Determine the (X, Y) coordinate at the center of the cell enclosing the given text.  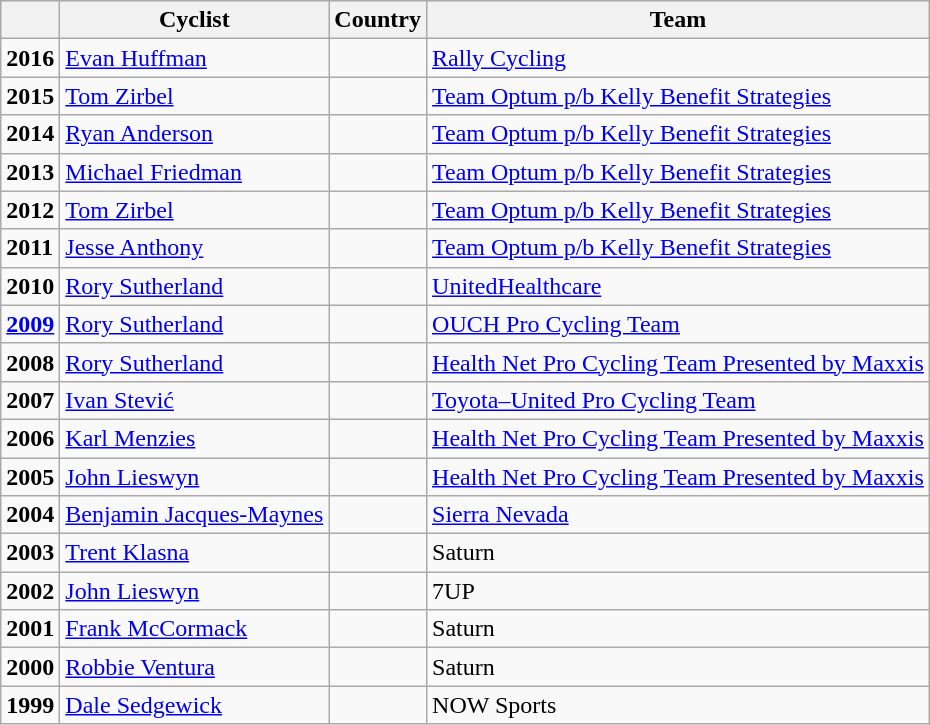
Evan Huffman (194, 58)
Karl Menzies (194, 438)
2003 (30, 553)
Cyclist (194, 20)
2010 (30, 286)
Country (378, 20)
2001 (30, 629)
Ryan Anderson (194, 134)
Rally Cycling (678, 58)
1999 (30, 705)
2011 (30, 248)
Robbie Ventura (194, 667)
Benjamin Jacques-Maynes (194, 515)
Michael Friedman (194, 172)
2009 (30, 324)
2004 (30, 515)
2007 (30, 400)
Ivan Stević (194, 400)
Dale Sedgewick (194, 705)
Team (678, 20)
Sierra Nevada (678, 515)
2000 (30, 667)
2013 (30, 172)
UnitedHealthcare (678, 286)
Frank McCormack (194, 629)
OUCH Pro Cycling Team (678, 324)
7UP (678, 591)
2005 (30, 477)
2012 (30, 210)
Jesse Anthony (194, 248)
2006 (30, 438)
2016 (30, 58)
2014 (30, 134)
2015 (30, 96)
2002 (30, 591)
2008 (30, 362)
NOW Sports (678, 705)
Trent Klasna (194, 553)
Toyota–United Pro Cycling Team (678, 400)
